Search for the cell housing the specified text and yield its [X, Y] center coordinate. 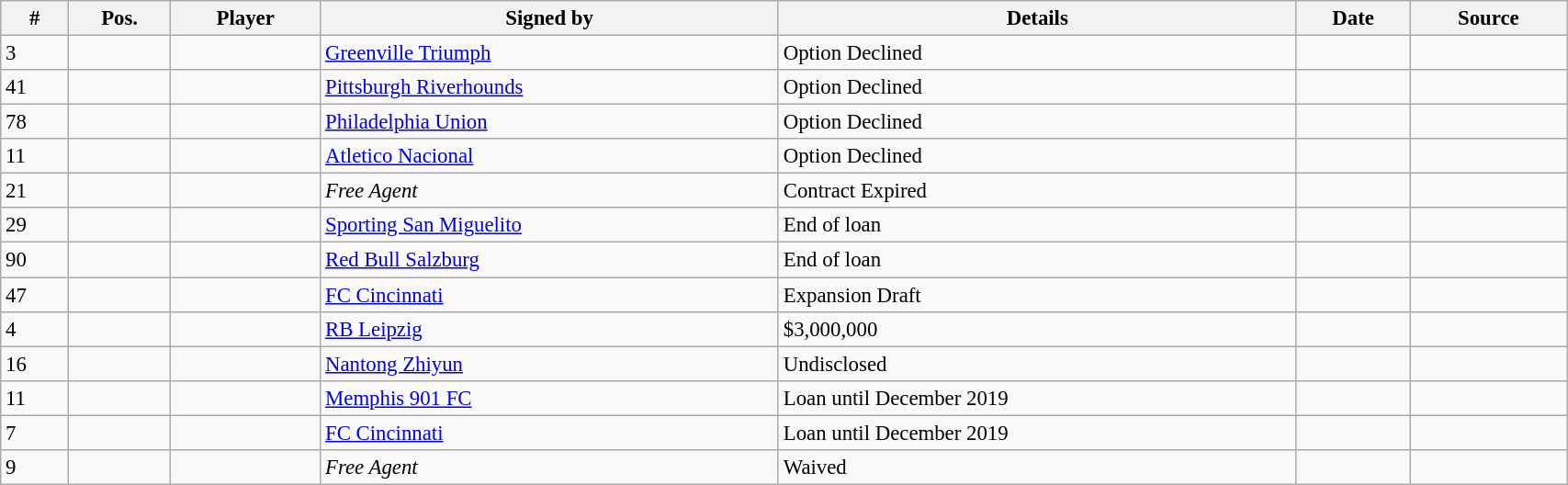
# [35, 18]
90 [35, 260]
7 [35, 433]
Pittsburgh Riverhounds [549, 87]
Philadelphia Union [549, 122]
Undisclosed [1037, 364]
$3,000,000 [1037, 329]
Greenville Triumph [549, 53]
Pos. [119, 18]
Memphis 901 FC [549, 398]
9 [35, 468]
47 [35, 295]
Player [246, 18]
RB Leipzig [549, 329]
Atletico Nacional [549, 156]
16 [35, 364]
21 [35, 191]
78 [35, 122]
Waived [1037, 468]
Red Bull Salzburg [549, 260]
Date [1353, 18]
29 [35, 225]
Source [1488, 18]
3 [35, 53]
Nantong Zhiyun [549, 364]
Sporting San Miguelito [549, 225]
Details [1037, 18]
Expansion Draft [1037, 295]
Signed by [549, 18]
Contract Expired [1037, 191]
41 [35, 87]
4 [35, 329]
